Identify which cell holds the provided text, then report its (X, Y) central coordinate. 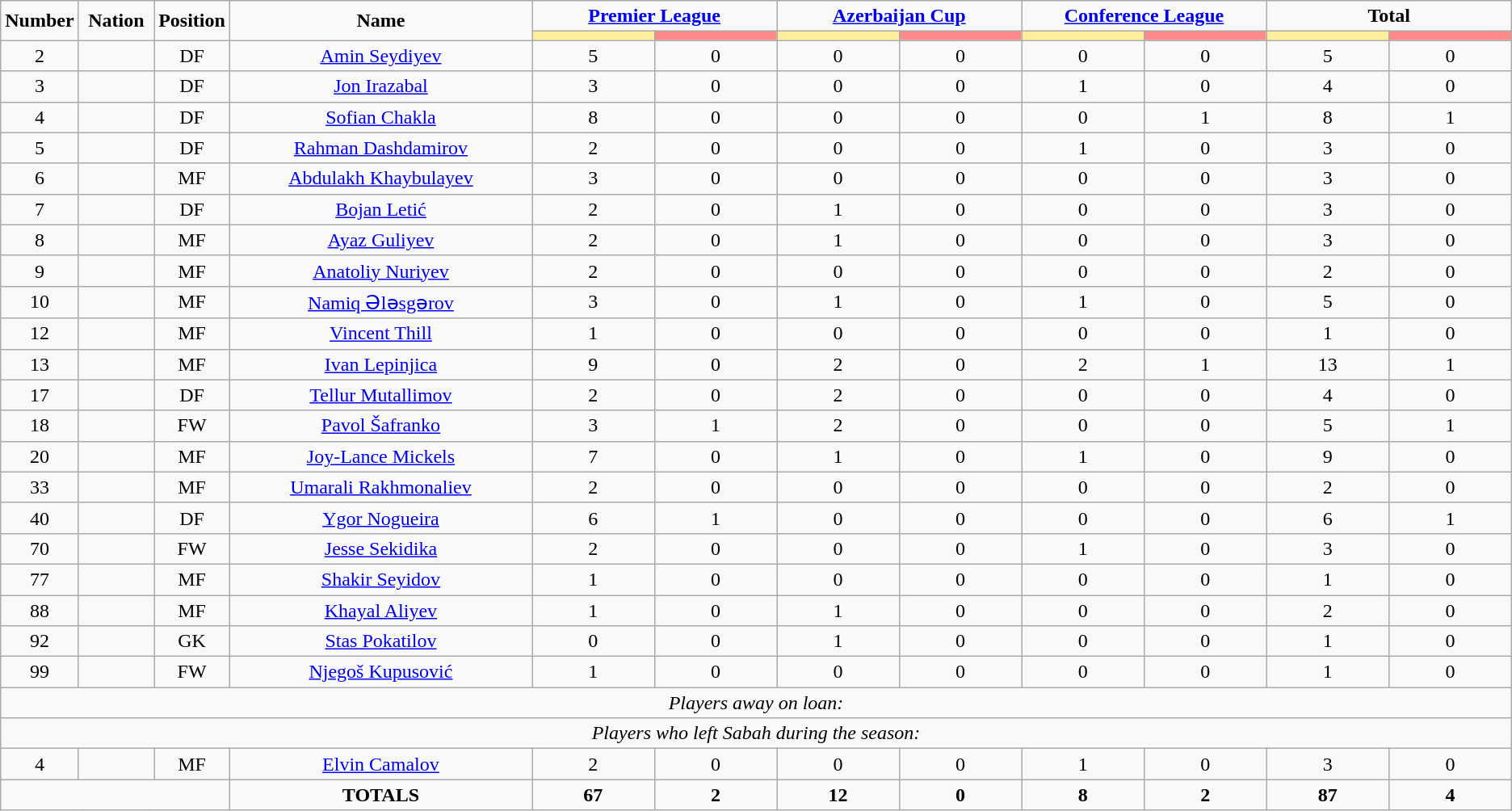
Vincent Thill (380, 334)
Tellur Mutallimov (380, 395)
Stas Pokatilov (380, 641)
Azerbaijan Cup (900, 16)
Namiq Ələsgərov (380, 302)
Position (192, 21)
Abdulakh Khaybulayev (380, 179)
Khayal Aliyev (380, 610)
67 (593, 795)
Players who left Sabah during the season: (756, 733)
Shakir Seyidov (380, 579)
Premier League (654, 16)
Ivan Lepinjica (380, 364)
77 (40, 579)
Jon Irazabal (380, 86)
Bojan Letić (380, 209)
Jesse Sekidika (380, 548)
Number (40, 21)
33 (40, 487)
Conference League (1144, 16)
92 (40, 641)
Nation (116, 21)
87 (1328, 795)
Elvin Camalov (380, 764)
Sofian Chakla (380, 117)
Umarali Rakhmonaliev (380, 487)
99 (40, 672)
Njegoš Kupusović (380, 672)
GK (192, 641)
17 (40, 395)
88 (40, 610)
40 (40, 518)
Ayaz Guliyev (380, 240)
70 (40, 548)
Joy-Lance Mickels (380, 456)
Anatoliy Nuriyev (380, 271)
Rahman Dashdamirov (380, 148)
20 (40, 456)
Pavol Šafranko (380, 426)
Total (1389, 16)
10 (40, 302)
Name (380, 21)
18 (40, 426)
Amin Seydiyev (380, 56)
Players away on loan: (756, 703)
Ygor Nogueira (380, 518)
TOTALS (380, 795)
